Determine the (x, y) coordinate at the center of the cell enclosing the given text.  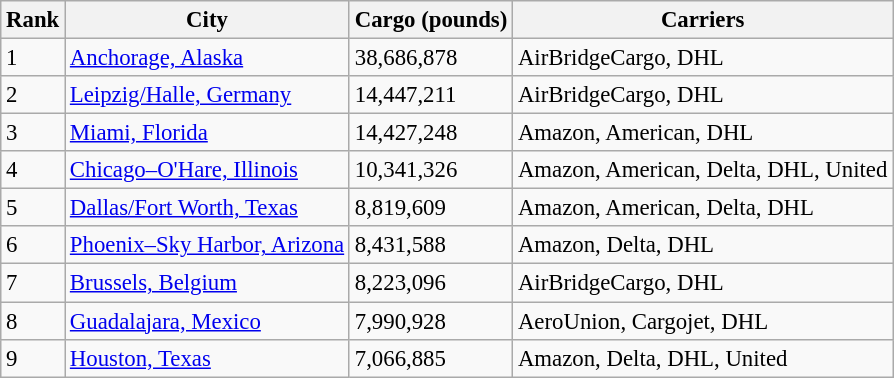
3 (33, 133)
Dallas/Fort Worth, Texas (208, 208)
Miami, Florida (208, 133)
Brussels, Belgium (208, 283)
8,819,609 (430, 208)
Amazon, American, Delta, DHL (703, 208)
Houston, Texas (208, 358)
1 (33, 58)
8,223,096 (430, 283)
5 (33, 208)
7,066,885 (430, 358)
Rank (33, 20)
4 (33, 170)
7,990,928 (430, 321)
6 (33, 245)
14,447,211 (430, 95)
9 (33, 358)
38,686,878 (430, 58)
Leipzig/Halle, Germany (208, 95)
8 (33, 321)
2 (33, 95)
Chicago–O'Hare, Illinois (208, 170)
Carriers (703, 20)
10,341,326 (430, 170)
8,431,588 (430, 245)
Cargo (pounds) (430, 20)
Phoenix–Sky Harbor, Arizona (208, 245)
Amazon, American, Delta, DHL, United (703, 170)
7 (33, 283)
Amazon, American, DHL (703, 133)
Anchorage, Alaska (208, 58)
Guadalajara, Mexico (208, 321)
Amazon, Delta, DHL, United (703, 358)
Amazon, Delta, DHL (703, 245)
City (208, 20)
AeroUnion, Cargojet, DHL (703, 321)
14,427,248 (430, 133)
